Output the [X, Y] coordinate of the center of the cell containing the given text.  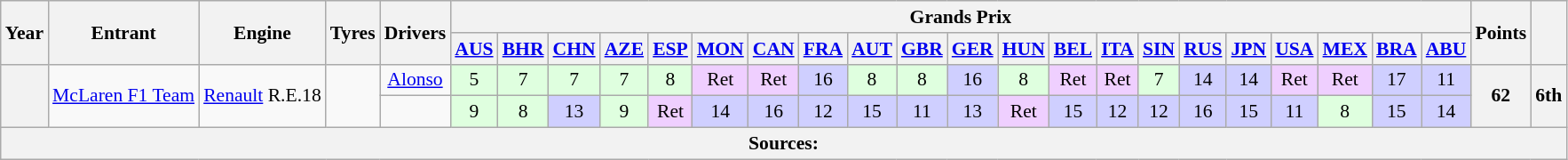
AZE [625, 49]
CAN [774, 49]
GER [973, 49]
McLaren F1 Team [123, 96]
Drivers [416, 32]
62 [1501, 96]
AUS [474, 49]
HUN [1024, 49]
SIN [1159, 49]
ABU [1446, 49]
FRA [823, 49]
BHR [524, 49]
ESP [670, 49]
Points [1501, 32]
JPN [1248, 49]
Alonso [416, 80]
Entrant [123, 32]
USA [1295, 49]
MEX [1345, 49]
17 [1397, 80]
BRA [1397, 49]
AUT [872, 49]
Sources: [784, 144]
Engine [263, 32]
Year [25, 32]
RUS [1202, 49]
5 [474, 80]
6th [1548, 96]
GBR [922, 49]
ITA [1117, 49]
CHN [574, 49]
MON [721, 49]
BEL [1073, 49]
Grands Prix [961, 17]
Renault R.E.18 [263, 96]
Tyres [353, 32]
